Detect which cell encompasses the target text, then output its [X, Y] center coordinate. 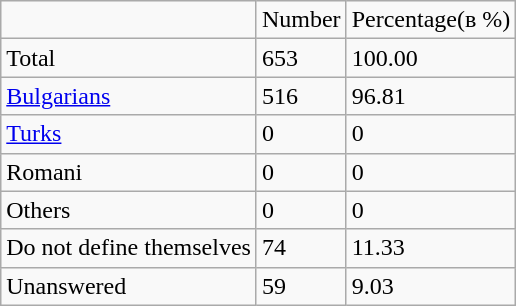
Total [129, 58]
96.81 [431, 96]
100.00 [431, 58]
9.03 [431, 286]
Percentage(в %) [431, 20]
Turks [129, 134]
653 [301, 58]
Romani [129, 172]
Others [129, 210]
59 [301, 286]
Do not define themselves [129, 248]
Number [301, 20]
74 [301, 248]
11.33 [431, 248]
516 [301, 96]
Unanswered [129, 286]
Bulgarians [129, 96]
